From the cell containing the given text, extract its center point as [X, Y] coordinate. 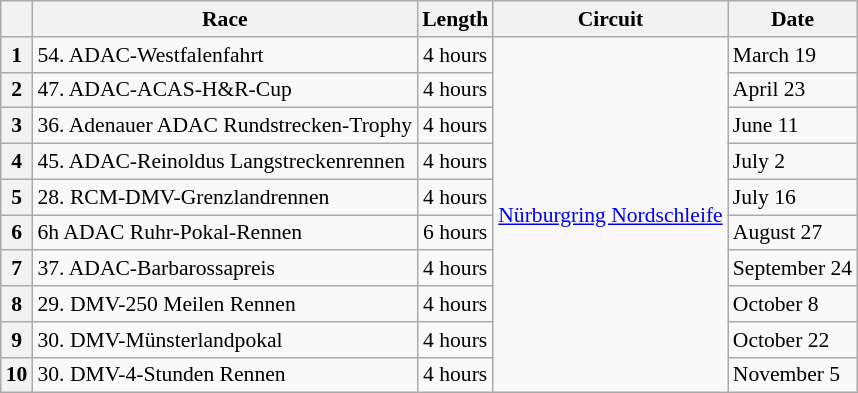
Date [792, 19]
1 [17, 55]
30. DMV-4-Stunden Rennen [224, 375]
October 22 [792, 340]
June 11 [792, 126]
6 [17, 233]
37. ADAC-Barbarossapreis [224, 269]
47. ADAC-ACAS-H&R-Cup [224, 90]
July 2 [792, 162]
29. DMV-250 Meilen Rennen [224, 304]
July 16 [792, 197]
45. ADAC-Reinoldus Langstreckenrennen [224, 162]
8 [17, 304]
April 23 [792, 90]
2 [17, 90]
5 [17, 197]
54. ADAC-Westfalenfahrt [224, 55]
7 [17, 269]
March 19 [792, 55]
6 hours [455, 233]
November 5 [792, 375]
Length [455, 19]
Race [224, 19]
September 24 [792, 269]
October 8 [792, 304]
10 [17, 375]
Circuit [610, 19]
9 [17, 340]
28. RCM-DMV-Grenzlandrennen [224, 197]
30. DMV-Münsterlandpokal [224, 340]
4 [17, 162]
6h ADAC Ruhr-Pokal-Rennen [224, 233]
3 [17, 126]
Nürburgring Nordschleife [610, 215]
36. Adenauer ADAC Rundstrecken-Trophy [224, 126]
August 27 [792, 233]
